Detect which cell encompasses the target text, then output its (X, Y) center coordinate. 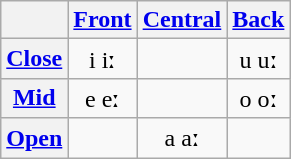
Mid (34, 98)
a aː (182, 138)
Back (258, 20)
i iː (102, 59)
u uː (258, 59)
Open (34, 138)
o oː (258, 98)
Central (182, 20)
e eː (102, 98)
Front (102, 20)
Close (34, 59)
